For the text-containing cell, return its midpoint in [x, y] coordinate format. 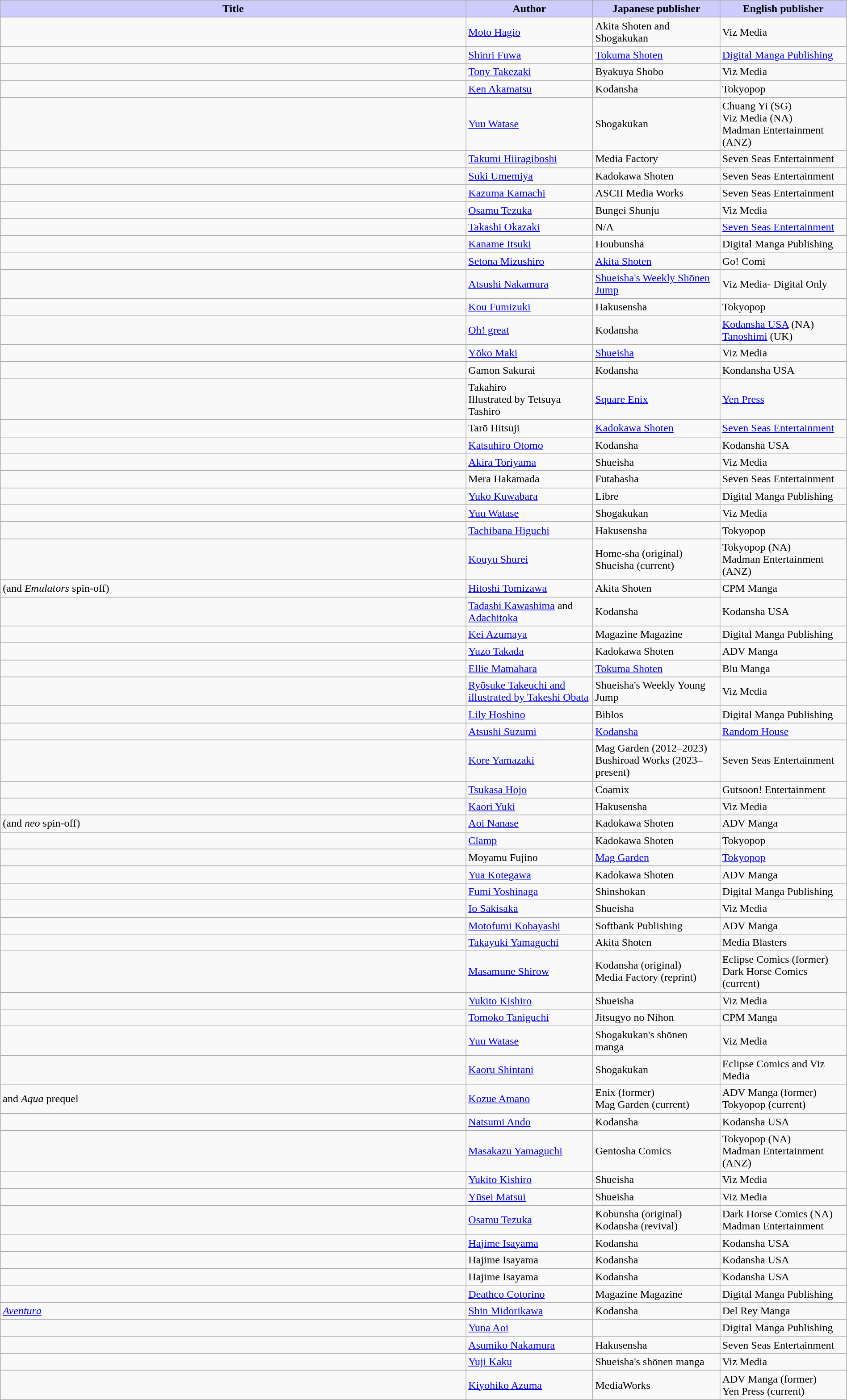
Enix (former) Mag Garden (current) [656, 1099]
Suki Umemiya [529, 176]
Bungei Shunju [656, 210]
Yuzo Takada [529, 652]
Chuang Yi (SG) Viz Media (NA) Madman Entertainment (ANZ) [783, 124]
Kodansha USA (NA) Tanoshimi (UK) [783, 330]
Eclipse Comics and Viz Media [783, 1070]
Del Rey Manga [783, 1311]
Hitoshi Tomizawa [529, 588]
Aoi Nanase [529, 823]
Lily Hoshino [529, 715]
Yūsei Matsui [529, 1197]
Aventura [233, 1311]
Jitsugyo no Nihon [656, 1018]
Random House [783, 731]
Tarō Hitsuji [529, 428]
Eclipse Comics (former) Dark Horse Comics (current) [783, 972]
Kei Azumaya [529, 635]
Kazuma Kamachi [529, 193]
Clamp [529, 840]
Author [529, 9]
Shogakukan's shōnen manga [656, 1041]
MediaWorks [656, 1385]
Media Blasters [783, 943]
Ken Akamatsu [529, 89]
Mag Garden (2012–2023) Bushiroad Works (2023–present) [656, 761]
Tomoko Taniguchi [529, 1018]
Tsukasa Hojo [529, 790]
Shinri Fuwa [529, 55]
Kozue Amano [529, 1099]
Japanese publisher [656, 9]
Square Enix [656, 399]
Kaname Itsuki [529, 244]
Gentosha Comics [656, 1151]
Atsushi Nakamura [529, 284]
Kaoru Shintani [529, 1070]
Shueisha's Weekly Shōnen Jump [656, 284]
Deathco Cotorino [529, 1294]
Kaori Yuki [529, 807]
Media Factory [656, 159]
Masakazu Yamaguchi [529, 1151]
Houbunsha [656, 244]
Setona Mizushiro [529, 261]
Takayuki Yamaguchi [529, 943]
Masamune Shirow [529, 972]
Kiyohiko Azuma [529, 1385]
Akira Toriyama [529, 462]
Byakuya Shobo [656, 72]
Moyamu Fujino [529, 857]
Softbank Publishing [656, 926]
Tadashi Kawashima and Adachitoka [529, 611]
Kore Yamazaki [529, 761]
Tachibana Higuchi [529, 530]
Takashi Okazaki [529, 227]
Shueisha's shōnen manga [656, 1362]
Yuji Kaku [529, 1362]
English publisher [783, 9]
N/A [656, 227]
Kodansha (original) Media Factory (reprint) [656, 972]
Title [233, 9]
Go! Comi [783, 261]
Tony Takezaki [529, 72]
ADV Manga (former) Yen Press (current) [783, 1385]
Yua Kotegawa [529, 874]
Kou Fumizuki [529, 307]
Oh! great [529, 330]
Shueisha's Weekly Young Jump [656, 691]
Gutsoon! Entertainment [783, 790]
Kondansha USA [783, 370]
Shin Midorikawa [529, 1311]
Mag Garden [656, 857]
Motofumi Kobayashi [529, 926]
ADV Manga (former) Tokyopop (current) [783, 1099]
Kobunsha (original) Kodansha (revival) [656, 1220]
Futabasha [656, 479]
ASCII Media Works [656, 193]
Yuko Kuwabara [529, 496]
Asumiko Nakamura [529, 1345]
Ellie Mamahara [529, 669]
Coamix [656, 790]
Fumi Yoshinaga [529, 891]
Takumi Hiiragiboshi [529, 159]
Akita Shoten and Shogakukan [656, 32]
Yōko Maki [529, 353]
Yuna Aoi [529, 1328]
Mera Hakamada [529, 479]
(and neo spin-off) [233, 823]
Ryōsuke Takeuchi and illustrated by Takeshi Obata [529, 691]
Home-sha (original) Shueisha (current) [656, 559]
Atsushi Suzumi [529, 731]
Viz Media- Digital Only [783, 284]
TakahiroIllustrated by Tetsuya Tashiro [529, 399]
and Aqua prequel [233, 1099]
Io Sakisaka [529, 908]
Gamon Sakurai [529, 370]
Moto Hagio [529, 32]
Biblos [656, 715]
Katsuhiro Otomo [529, 445]
Shinshokan [656, 891]
Blu Manga [783, 669]
Natsumi Ando [529, 1122]
Kouyu Shurei [529, 559]
Dark Horse Comics (NA) Madman Entertainment [783, 1220]
(and Emulators spin-off) [233, 588]
Yen Press [783, 399]
Libre [656, 496]
